Return the [x, y] coordinate for the center point of the cell that contains the specified text.  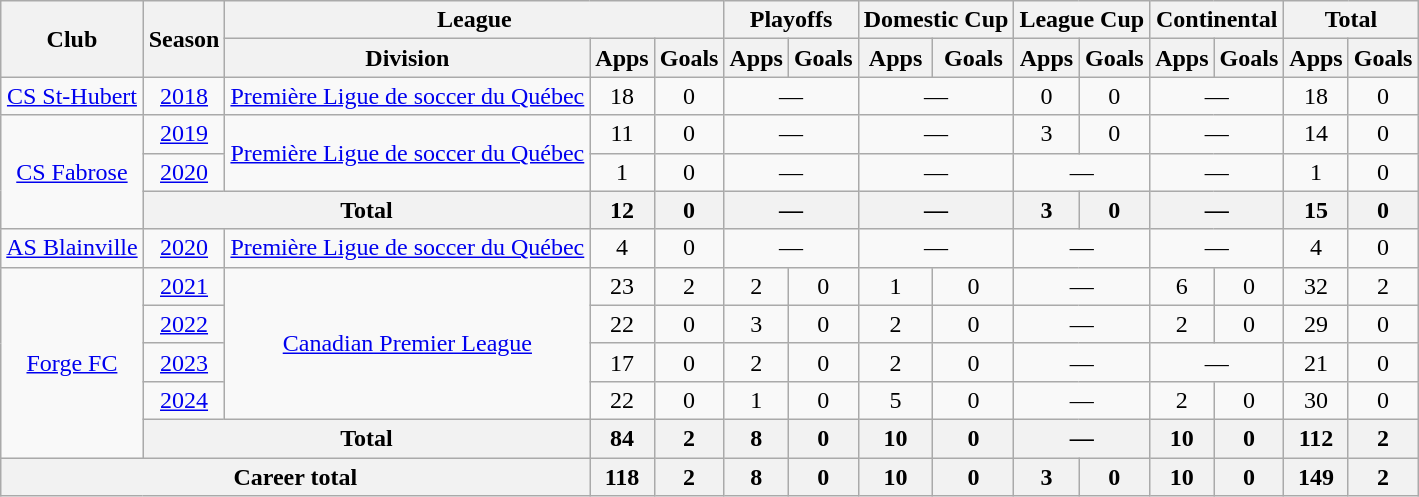
15 [1316, 210]
6 [1182, 286]
Continental [1217, 20]
League [474, 20]
CS Fabrose [72, 172]
23 [622, 286]
17 [622, 362]
118 [622, 477]
11 [622, 134]
2021 [184, 286]
32 [1316, 286]
2022 [184, 324]
League Cup [1082, 20]
AS Blainville [72, 248]
Club [72, 39]
29 [1316, 324]
Season [184, 39]
2023 [184, 362]
2018 [184, 96]
84 [622, 438]
2024 [184, 400]
149 [1316, 477]
2019 [184, 134]
Playoffs [791, 20]
5 [896, 400]
112 [1316, 438]
CS St-Hubert [72, 96]
30 [1316, 400]
Domestic Cup [936, 20]
Division [408, 58]
Career total [296, 477]
Canadian Premier League [408, 343]
Forge FC [72, 362]
21 [1316, 362]
14 [1316, 134]
12 [622, 210]
